Provide the [X, Y] coordinate of the cell's center where the given text is located.  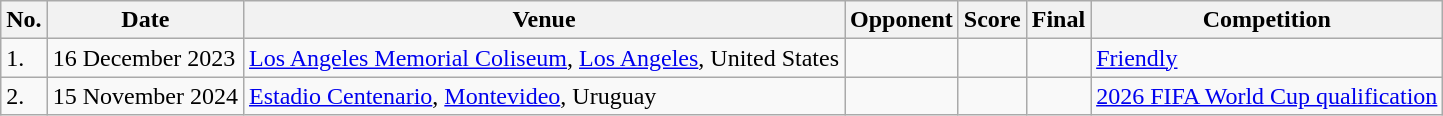
Score [992, 20]
15 November 2024 [145, 96]
2. [24, 96]
Friendly [1267, 58]
Los Angeles Memorial Coliseum, Los Angeles, United States [544, 58]
Venue [544, 20]
Estadio Centenario, Montevideo, Uruguay [544, 96]
Opponent [902, 20]
2026 FIFA World Cup qualification [1267, 96]
1. [24, 58]
16 December 2023 [145, 58]
Competition [1267, 20]
Date [145, 20]
No. [24, 20]
Final [1058, 20]
